Determine the (X, Y) coordinate at the center of the cell enclosing the given text.  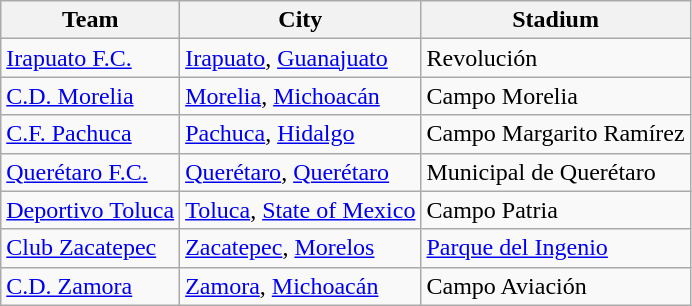
Morelia, Michoacán (300, 96)
Campo Morelia (556, 96)
Campo Patria (556, 210)
Querétaro F.C. (90, 172)
Team (90, 20)
Irapuato F.C. (90, 58)
Municipal de Querétaro (556, 172)
Pachuca, Hidalgo (300, 134)
Stadium (556, 20)
Revolución (556, 58)
C.D. Zamora (90, 286)
C.F. Pachuca (90, 134)
Toluca, State of Mexico (300, 210)
City (300, 20)
Parque del Ingenio (556, 248)
Zacatepec, Morelos (300, 248)
Zamora, Michoacán (300, 286)
Irapuato, Guanajuato (300, 58)
Deportivo Toluca (90, 210)
Club Zacatepec (90, 248)
C.D. Morelia (90, 96)
Campo Margarito Ramírez (556, 134)
Campo Aviación (556, 286)
Querétaro, Querétaro (300, 172)
